Determine the (x, y) coordinate at the center of the cell enclosing the given text.  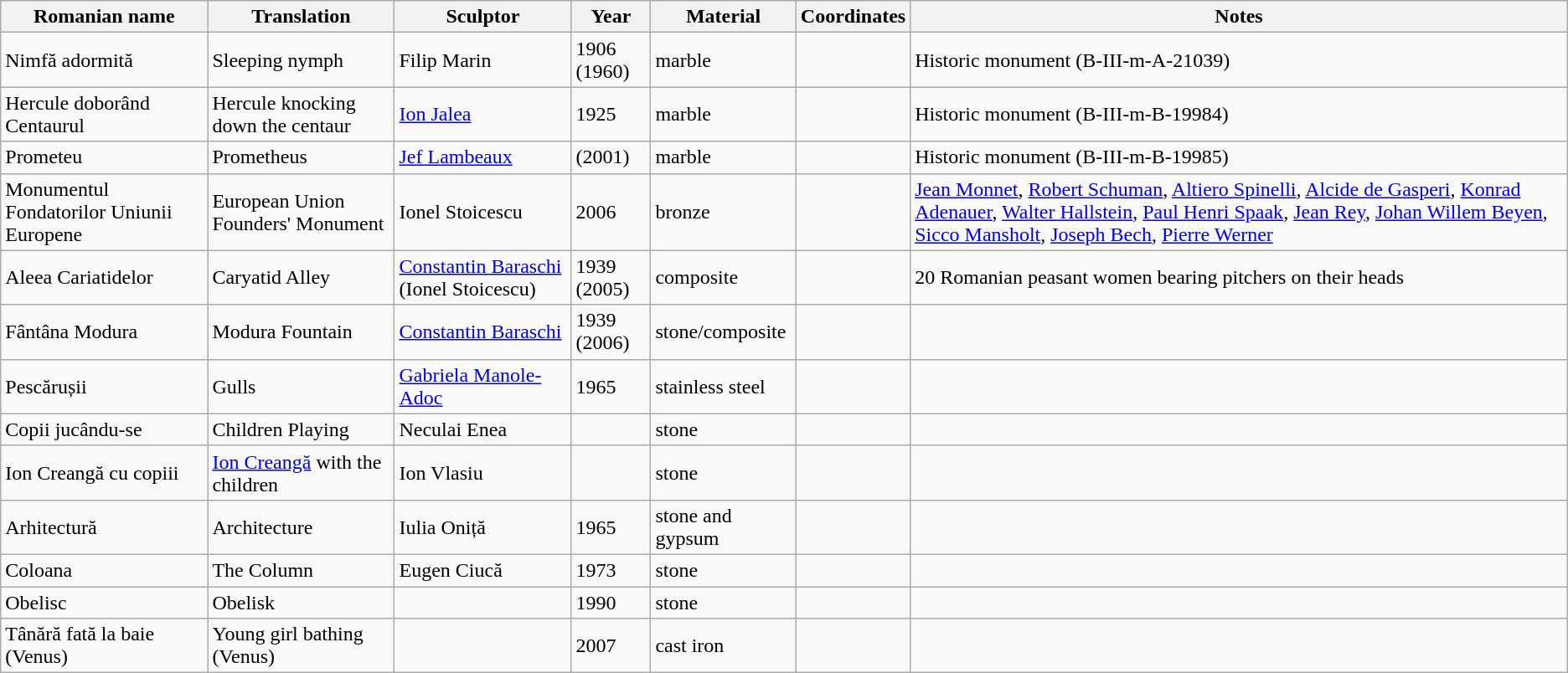
2007 (611, 646)
Copii jucându-se (104, 429)
2006 (611, 212)
Prometheus (302, 157)
Ionel Stoicescu (482, 212)
Children Playing (302, 429)
Historic monument (B-III-m-B-19984) (1240, 114)
stainless steel (724, 387)
Fântâna Modura (104, 331)
Coloana (104, 570)
Filip Marin (482, 60)
Translation (302, 17)
Historic monument (B-III-m-A-21039) (1240, 60)
Obelisc (104, 602)
Caryatid Alley (302, 278)
Pescărușii (104, 387)
1990 (611, 602)
Ion Vlasiu (482, 472)
stone and gypsum (724, 527)
Ion Creangă with the children (302, 472)
Hercule doborând Centaurul (104, 114)
Architecture (302, 527)
Year (611, 17)
Obelisk (302, 602)
1939 (2005) (611, 278)
Modura Fountain (302, 331)
Hercule knocking down the centaur (302, 114)
The Column (302, 570)
(2001) (611, 157)
Coordinates (853, 17)
Sculptor (482, 17)
Nimfă adormită (104, 60)
1973 (611, 570)
Constantin Baraschi (482, 331)
Gulls (302, 387)
Eugen Ciucă (482, 570)
Tânără fată la baie (Venus) (104, 646)
Constantin Baraschi (Ionel Stoicescu) (482, 278)
Arhitectură (104, 527)
European Union Founders' Monument (302, 212)
Romanian name (104, 17)
Ion Jalea (482, 114)
Ion Creangă cu copiii (104, 472)
20 Romanian peasant women bearing pitchers on their heads (1240, 278)
Young girl bathing (Venus) (302, 646)
Gabriela Manole-Adoc (482, 387)
1906 (1960) (611, 60)
bronze (724, 212)
Monumentul Fondatorilor Uniunii Europene (104, 212)
cast iron (724, 646)
Material (724, 17)
Historic monument (B-III-m-B-19985) (1240, 157)
Iulia Oniță (482, 527)
1939 (2006) (611, 331)
composite (724, 278)
Jef Lambeaux (482, 157)
Sleeping nymph (302, 60)
1925 (611, 114)
stone/composite (724, 331)
Notes (1240, 17)
Neculai Enea (482, 429)
Prometeu (104, 157)
Aleea Cariatidelor (104, 278)
